Capture the cell that displays the provided text and extract its (X, Y) central coordinate. 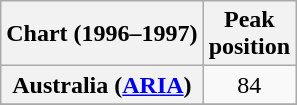
Australia (ARIA) (102, 85)
Chart (1996–1997) (102, 34)
Peakposition (249, 34)
84 (249, 85)
